Capture the cell that displays the provided text and extract its (x, y) central coordinate. 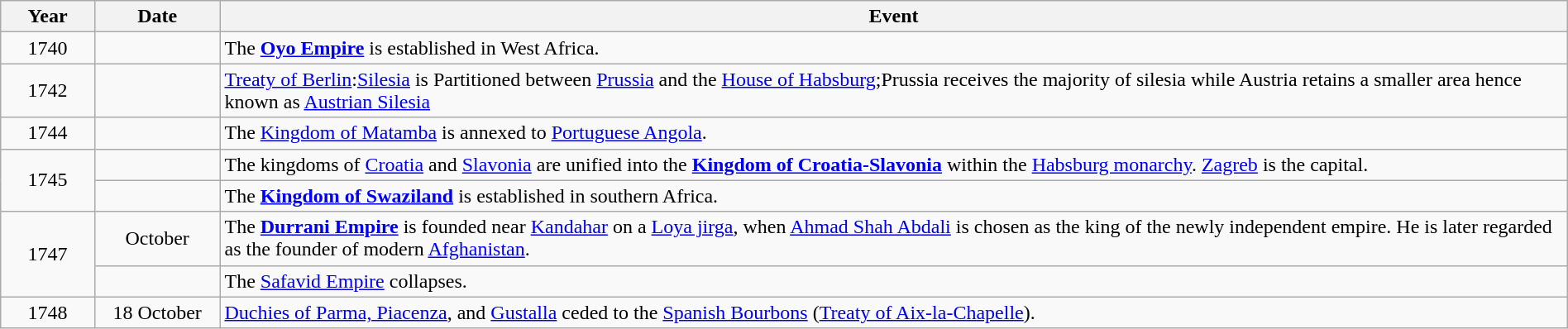
18 October (157, 312)
The Kingdom of Swaziland is established in southern Africa. (893, 196)
The Safavid Empire collapses. (893, 281)
1740 (48, 48)
October (157, 238)
1744 (48, 133)
Event (893, 17)
The Kingdom of Matamba is annexed to Portuguese Angola. (893, 133)
Date (157, 17)
1747 (48, 255)
Year (48, 17)
The kingdoms of Croatia and Slavonia are unified into the Kingdom of Croatia-Slavonia within the Habsburg monarchy. Zagreb is the capital. (893, 164)
1742 (48, 91)
The Oyo Empire is established in West Africa. (893, 48)
Duchies of Parma, Piacenza, and Gustalla ceded to the Spanish Bourbons (Treaty of Aix-la-Chapelle). (893, 312)
1748 (48, 312)
1745 (48, 180)
